Extract the [X, Y] coordinate from the center of the cell holding the provided text.  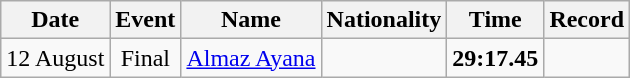
Date [56, 20]
Nationality [384, 20]
12 August [56, 58]
Name [251, 20]
Record [587, 20]
Final [146, 58]
Time [496, 20]
29:17.45 [496, 58]
Almaz Ayana [251, 58]
Event [146, 20]
